Detect which cell encompasses the target text, then output its [x, y] center coordinate. 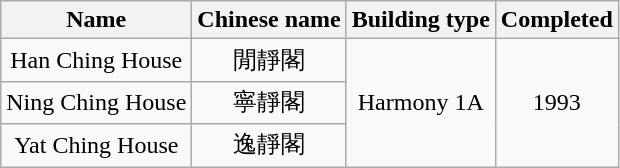
Yat Ching House [96, 146]
Building type [420, 20]
Chinese name [269, 20]
Ning Ching House [96, 102]
逸靜閣 [269, 146]
Name [96, 20]
寧靜閣 [269, 102]
1993 [556, 103]
Harmony 1A [420, 103]
閒靜閣 [269, 60]
Completed [556, 20]
Han Ching House [96, 60]
